Find where the given text appears and provide that cell's center as (x, y) coordinate. 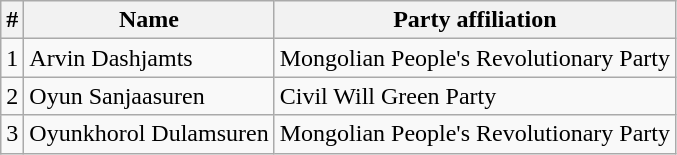
Civil Will Green Party (474, 96)
# (12, 20)
Party affiliation (474, 20)
1 (12, 58)
Oyun Sanjaasuren (149, 96)
Name (149, 20)
Arvin Dashjamts (149, 58)
Oyunkhorol Dulamsuren (149, 134)
3 (12, 134)
2 (12, 96)
